Determine the (X, Y) coordinate at the center of the cell enclosing the given text.  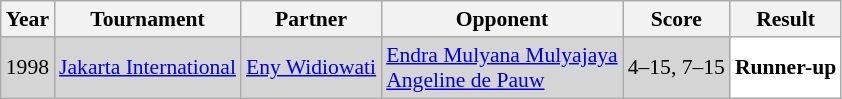
Score (676, 19)
Jakarta International (148, 68)
Runner-up (786, 68)
1998 (28, 68)
Tournament (148, 19)
Result (786, 19)
Endra Mulyana Mulyajaya Angeline de Pauw (502, 68)
Year (28, 19)
4–15, 7–15 (676, 68)
Eny Widiowati (311, 68)
Opponent (502, 19)
Partner (311, 19)
